Return (X, Y) of the center of cell containing provided text 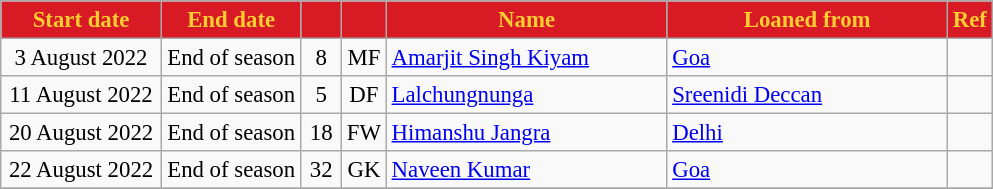
5 (322, 95)
Lalchungnunga (526, 95)
3 August 2022 (82, 58)
Delhi (808, 133)
Sreenidi Deccan (808, 95)
FW (364, 133)
32 (322, 170)
8 (322, 58)
Amarjit Singh Kiyam (526, 58)
Naveen Kumar (526, 170)
End date (231, 20)
18 (322, 133)
MF (364, 58)
DF (364, 95)
GK (364, 170)
Name (526, 20)
Start date (82, 20)
11 August 2022 (82, 95)
Ref (970, 20)
20 August 2022 (82, 133)
Himanshu Jangra (526, 133)
22 August 2022 (82, 170)
Loaned from (808, 20)
